Output the [x, y] coordinate of the center of the cell containing the given text.  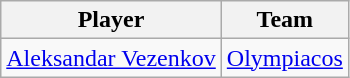
Olympiacos [284, 58]
Aleksandar Vezenkov [112, 58]
Team [284, 20]
Player [112, 20]
